Capture the cell that displays the provided text and extract its [X, Y] central coordinate. 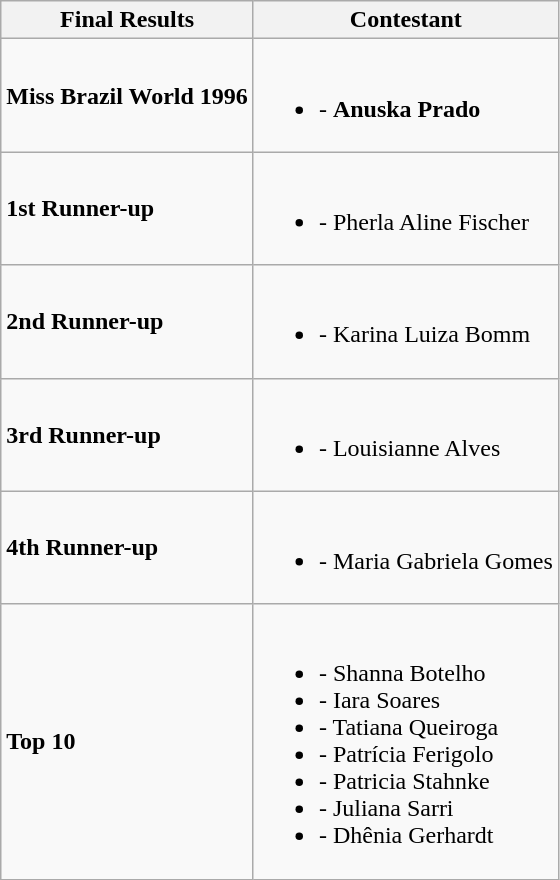
1st Runner-up [128, 208]
Miss Brazil World 1996 [128, 96]
- Shanna Botelho - Iara Soares - Tatiana Queiroga - Patrícia Ferigolo - Patricia Stahnke - Juliana Sarri - Dhênia Gerhardt [406, 742]
4th Runner-up [128, 548]
- Maria Gabriela Gomes [406, 548]
Final Results [128, 20]
- Louisianne Alves [406, 434]
3rd Runner-up [128, 434]
Contestant [406, 20]
- Pherla Aline Fischer [406, 208]
Top 10 [128, 742]
- Anuska Prado [406, 96]
2nd Runner-up [128, 322]
- Karina Luiza Bomm [406, 322]
